Pinpoint the cell where the given text exists, returning its [X, Y] midpoint coordinate. 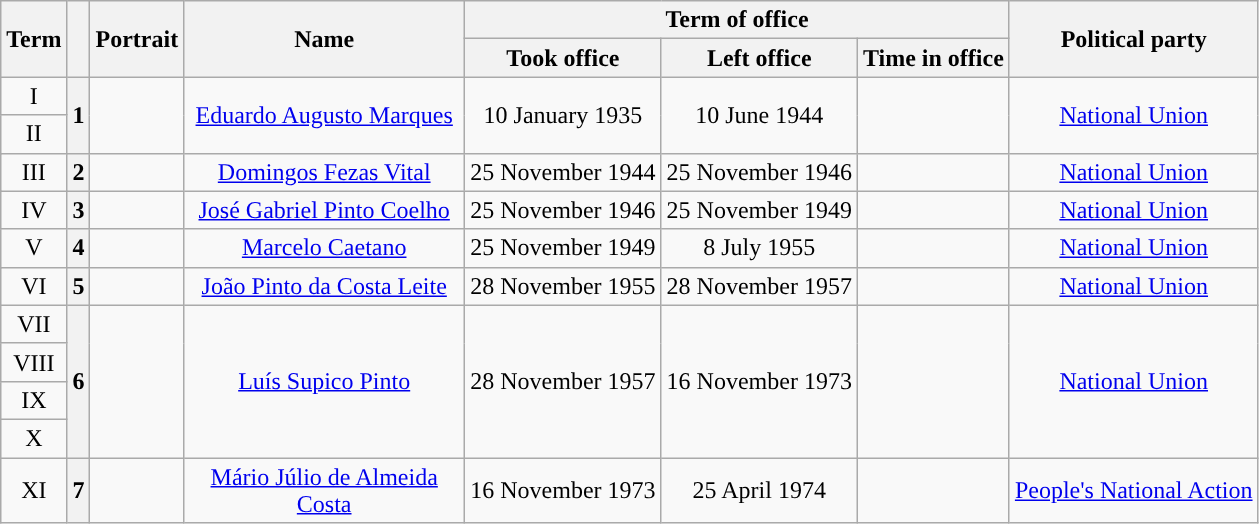
7 [78, 490]
25 November 1944 [563, 172]
Eduardo Augusto Marques [324, 115]
Political party [1134, 39]
1 [78, 115]
João Pinto da Costa Leite [324, 286]
Name [324, 39]
28 November 1955 [563, 286]
6 [78, 381]
2 [78, 172]
Mário Júlio de Almeida Costa [324, 490]
I [34, 96]
25 April 1974 [759, 490]
Marcelo Caetano [324, 248]
Left office [759, 58]
Term of office [738, 20]
5 [78, 286]
Time in office [933, 58]
II [34, 134]
III [34, 172]
IV [34, 210]
VII [34, 324]
Luís Supico Pinto [324, 381]
X [34, 438]
XI [34, 490]
Domingos Fezas Vital [324, 172]
People's National Action [1134, 490]
José Gabriel Pinto Coelho [324, 210]
4 [78, 248]
VIII [34, 362]
Term [34, 39]
V [34, 248]
IX [34, 400]
10 June 1944 [759, 115]
Took office [563, 58]
VI [34, 286]
Portrait [137, 39]
10 January 1935 [563, 115]
8 July 1955 [759, 248]
3 [78, 210]
